Detect which cell encompasses the target text, then output its (x, y) center coordinate. 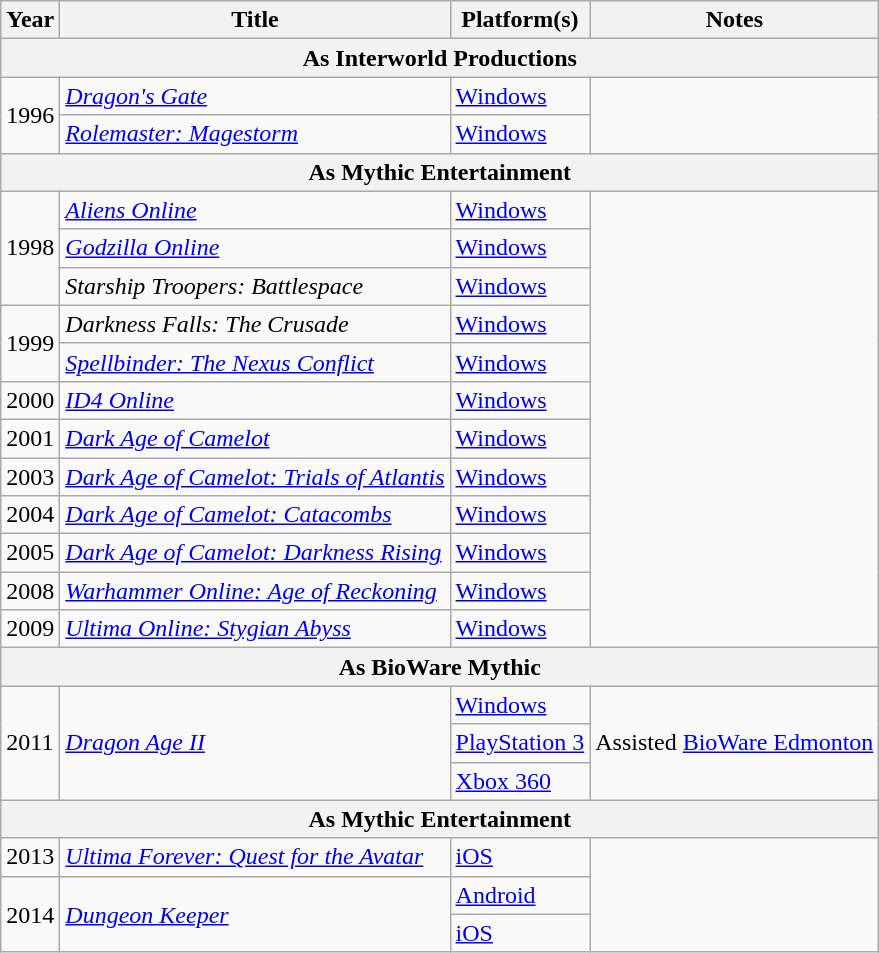
Dungeon Keeper (255, 914)
As Interworld Productions (440, 58)
PlayStation 3 (520, 743)
Godzilla Online (255, 248)
Dark Age of Camelot: Darkness Rising (255, 553)
Xbox 360 (520, 781)
Platform(s) (520, 20)
Title (255, 20)
Aliens Online (255, 210)
2001 (30, 438)
Android (520, 895)
Ultima Forever: Quest for the Avatar (255, 857)
Starship Troopers: Battlespace (255, 286)
2003 (30, 477)
Darkness Falls: The Crusade (255, 324)
Warhammer Online: Age of Reckoning (255, 591)
Dark Age of Camelot: Catacombs (255, 515)
2009 (30, 629)
Dark Age of Camelot: Trials of Atlantis (255, 477)
Spellbinder: The Nexus Conflict (255, 362)
1999 (30, 343)
As BioWare Mythic (440, 667)
ID4 Online (255, 400)
1998 (30, 248)
2008 (30, 591)
2004 (30, 515)
Dragon's Gate (255, 96)
Year (30, 20)
Rolemaster: Magestorm (255, 134)
2013 (30, 857)
Notes (734, 20)
1996 (30, 115)
2014 (30, 914)
Dark Age of Camelot (255, 438)
2011 (30, 743)
2005 (30, 553)
Dragon Age II (255, 743)
2000 (30, 400)
Assisted BioWare Edmonton (734, 743)
Ultima Online: Stygian Abyss (255, 629)
